For the text-containing cell, return its midpoint in (x, y) coordinate format. 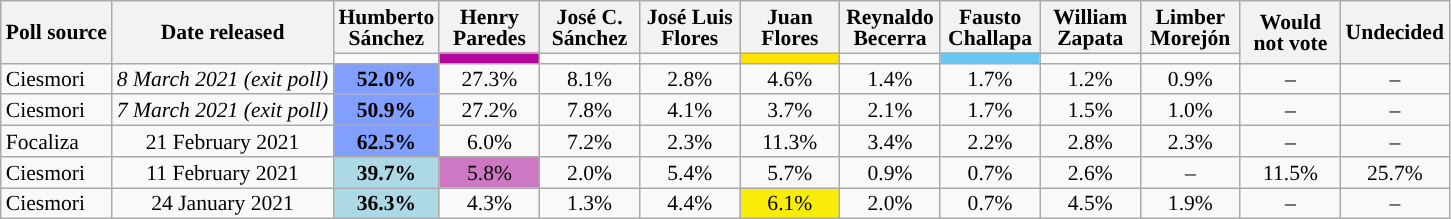
25.7% (1395, 172)
Focaliza (56, 142)
8.1% (590, 78)
Humberto Sánchez (386, 27)
Undecided (1395, 32)
24 January 2021 (223, 204)
8 March 2021 (exit poll) (223, 78)
Date released (223, 32)
6.0% (489, 142)
7.2% (590, 142)
27.2% (489, 110)
1.2% (1090, 78)
21 February 2021 (223, 142)
Poll source (56, 32)
62.5% (386, 142)
3.7% (790, 110)
7.8% (590, 110)
Henry Paredes (489, 27)
5.7% (790, 172)
1.4% (890, 78)
36.3% (386, 204)
Reynaldo Becerra (890, 27)
Fausto Challapa (990, 27)
50.9% (386, 110)
José C. Sánchez (590, 27)
William Zapata (1090, 27)
4.4% (690, 204)
José Luis Flores (690, 27)
2.1% (890, 110)
4.5% (1090, 204)
1.3% (590, 204)
1.0% (1190, 110)
6.1% (790, 204)
52.0% (386, 78)
4.3% (489, 204)
11.3% (790, 142)
7 March 2021 (exit poll) (223, 110)
5.4% (690, 172)
1.9% (1190, 204)
39.7% (386, 172)
Would not vote (1290, 32)
Juan Flores (790, 27)
3.4% (890, 142)
4.6% (790, 78)
4.1% (690, 110)
Limber Morejón (1190, 27)
5.8% (489, 172)
11 February 2021 (223, 172)
11.5% (1290, 172)
2.6% (1090, 172)
1.5% (1090, 110)
2.2% (990, 142)
27.3% (489, 78)
